From the cell containing the given text, extract its center point as (x, y) coordinate. 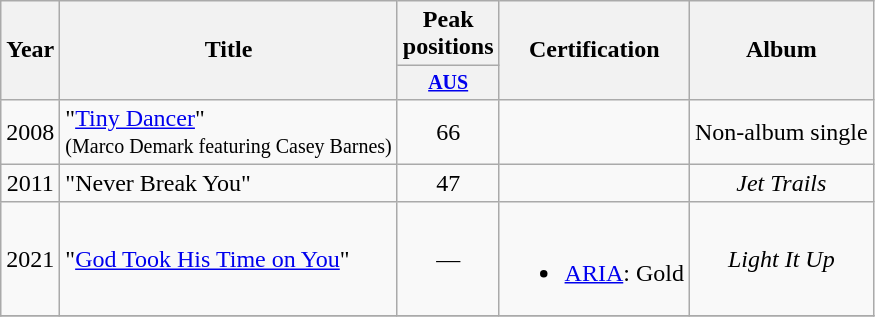
— (448, 258)
Album (781, 50)
"Never Break You" (228, 183)
AUS (448, 82)
Jet Trails (781, 183)
Title (228, 50)
"Tiny Dancer"(Marco Demark featuring Casey Barnes) (228, 132)
Certification (594, 50)
2008 (30, 132)
ARIA: Gold (594, 258)
66 (448, 132)
"God Took His Time on You" (228, 258)
Light It Up (781, 258)
2021 (30, 258)
Non-album single (781, 132)
47 (448, 183)
Peak positions (448, 34)
Year (30, 50)
2011 (30, 183)
